Capture the cell that displays the provided text and extract its (X, Y) central coordinate. 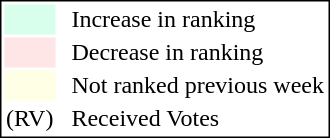
Not ranked previous week (198, 85)
Received Votes (198, 119)
Increase in ranking (198, 19)
(RV) (29, 119)
Decrease in ranking (198, 53)
